Search for the cell housing the specified text and yield its (X, Y) center coordinate. 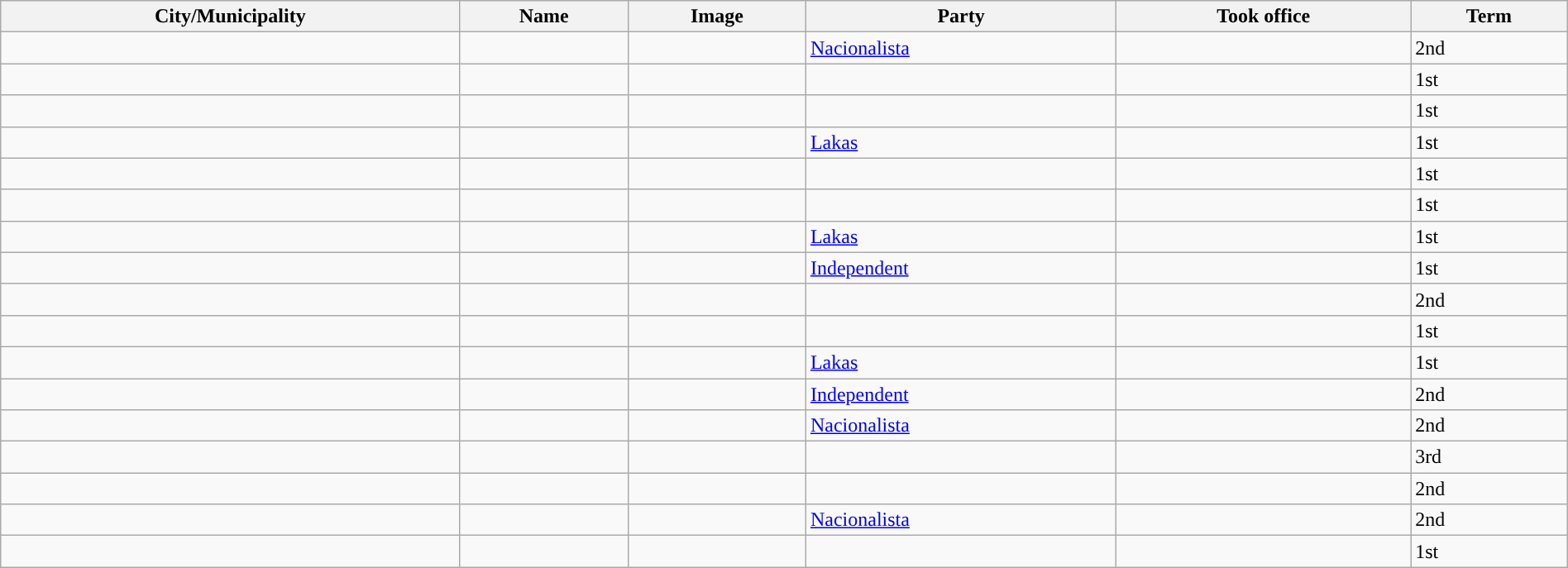
Took office (1264, 17)
Term (1489, 17)
Image (716, 17)
Party (961, 17)
3rd (1489, 457)
City/Municipality (230, 17)
Name (544, 17)
